From the cell containing the given text, extract its center point as [X, Y] coordinate. 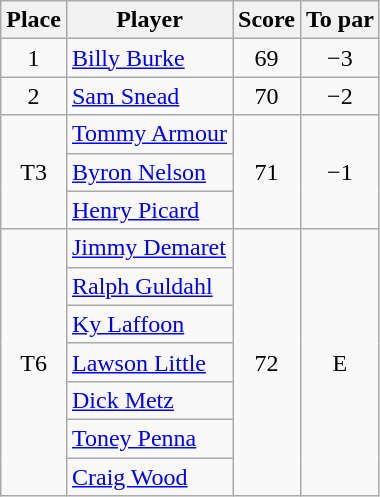
72 [266, 362]
71 [266, 172]
Score [266, 20]
Toney Penna [149, 438]
Ky Laffoon [149, 324]
Sam Snead [149, 96]
1 [34, 58]
Place [34, 20]
70 [266, 96]
Henry Picard [149, 210]
Billy Burke [149, 58]
2 [34, 96]
Jimmy Demaret [149, 248]
Dick Metz [149, 400]
Craig Wood [149, 477]
−2 [340, 96]
T3 [34, 172]
Player [149, 20]
Byron Nelson [149, 172]
−3 [340, 58]
Lawson Little [149, 362]
69 [266, 58]
To par [340, 20]
Ralph Guldahl [149, 286]
Tommy Armour [149, 134]
E [340, 362]
T6 [34, 362]
−1 [340, 172]
